Detect which cell encompasses the target text, then output its [x, y] center coordinate. 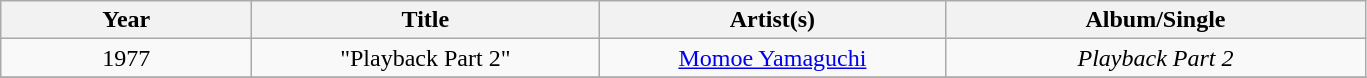
Playback Part 2 [1156, 58]
"Playback Part 2" [426, 58]
Momoe Yamaguchi [772, 58]
Year [126, 20]
Album/Single [1156, 20]
1977 [126, 58]
Artist(s) [772, 20]
Title [426, 20]
